From the cell containing the given text, extract its center point as [x, y] coordinate. 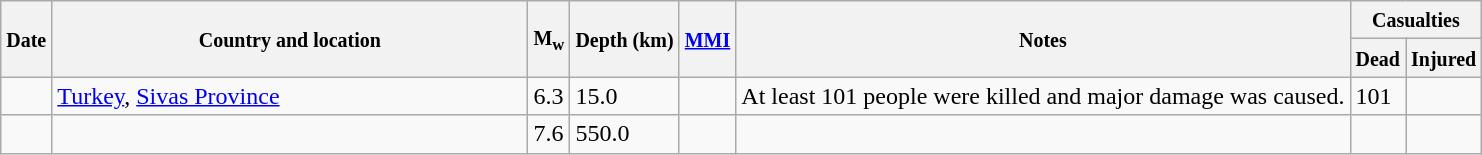
Casualties [1416, 20]
6.3 [549, 96]
Injured [1444, 58]
550.0 [624, 134]
15.0 [624, 96]
Notes [1043, 39]
Mw [549, 39]
Depth (km) [624, 39]
Dead [1378, 58]
Turkey, Sivas Province [290, 96]
Date [26, 39]
7.6 [549, 134]
Country and location [290, 39]
At least 101 people were killed and major damage was caused. [1043, 96]
MMI [708, 39]
101 [1378, 96]
